From the cell containing the given text, extract its center point as (X, Y) coordinate. 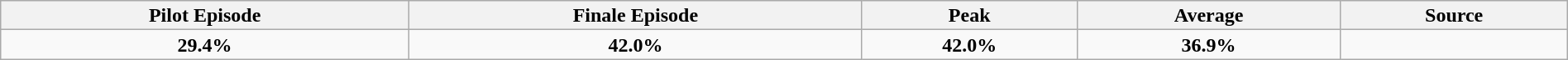
36.9% (1209, 45)
Average (1209, 15)
Pilot Episode (205, 15)
Source (1454, 15)
29.4% (205, 45)
Finale Episode (636, 15)
Peak (969, 15)
